Detect which cell encompasses the target text, then output its (X, Y) center coordinate. 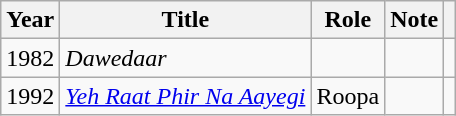
Dawedaar (186, 58)
Role (348, 20)
1992 (30, 96)
Year (30, 20)
Note (414, 20)
Yeh Raat Phir Na Aayegi (186, 96)
1982 (30, 58)
Roopa (348, 96)
Title (186, 20)
